Pinpoint the cell where the given text exists, returning its [X, Y] midpoint coordinate. 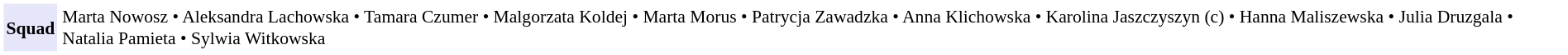
Squad [30, 27]
